For the text-containing cell, return its midpoint in (X, Y) coordinate format. 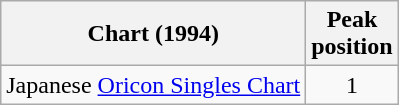
Japanese Oricon Singles Chart (154, 85)
1 (352, 85)
Chart (1994) (154, 34)
Peakposition (352, 34)
